Find where the given text appears and provide that cell's center as (x, y) coordinate. 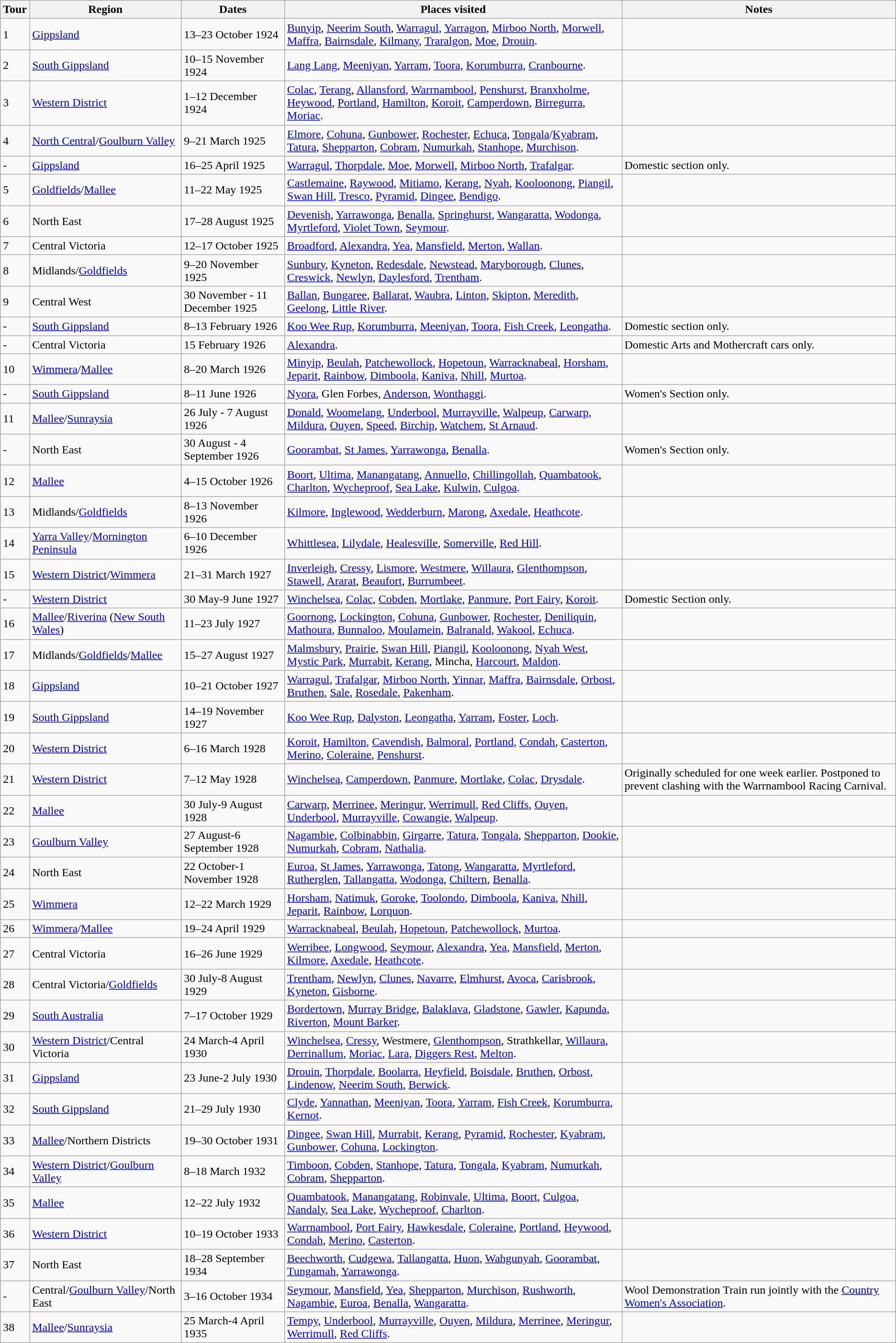
Winchelsea, Colac, Cobden, Mortlake, Panmure, Port Fairy, Koroit. (453, 599)
6–16 March 1928 (233, 748)
Region (105, 10)
Winchelsea, Cressy, Westmere, Glenthompson, Strathkellar, Willaura, Derrinallum, Moriac, Lara, Diggers Rest, Melton. (453, 1047)
Koo Wee Rup, Korumburra, Meeniyan, Toora, Fish Creek, Leongatha. (453, 326)
10 (15, 370)
Western District/Wimmera (105, 575)
Alexandra. (453, 344)
Whittlesea, Lilydale, Healesville, Somerville, Red Hill. (453, 543)
19–30 October 1931 (233, 1140)
Dingee, Swan Hill, Murrabit, Kerang, Pyramid, Rochester, Kyabram, Gunbower, Cohuna, Lockington. (453, 1140)
Wimmera (105, 904)
14 (15, 543)
36 (15, 1233)
27 (15, 954)
Castlemaine, Raywood, Mitiamo, Kerang, Nyah, Kooloonong, Piangil, Swan Hill, Tresco, Pyramid, Dingee, Bendigo. (453, 190)
Devenish, Yarrawonga, Benalla, Springhurst, Wangaratta, Wodonga, Myrtleford, Violet Town, Seymour. (453, 221)
34 (15, 1171)
Malmsbury, Prairie, Swan Hill, Piangil, Kooloonong, Nyah West, Mystic Park, Murrabit, Kerang, Mincha, Harcourt, Maldon. (453, 655)
16 (15, 623)
Timboon, Cobden, Stanhope, Tatura, Tongala, Kyabram, Numurkah, Cobram, Shepparton. (453, 1171)
Sunbury, Kyneton, Redesdale, Newstead, Maryborough, Clunes, Creswick, Newlyn, Daylesford, Trentham. (453, 270)
Warrnambool, Port Fairy, Hawkesdale, Coleraine, Portland, Heywood, Condah, Merino, Casterton. (453, 1233)
8–13 November 1926 (233, 512)
38 (15, 1327)
Koroit, Hamilton, Cavendish, Balmoral, Portland, Condah, Casterton, Merino, Coleraine, Penshurst. (453, 748)
26 (15, 929)
Minyip, Beulah, Patchewollock, Hopetoun, Warracknabeal, Horsham, Jeparit, Rainbow, Dimboola, Kaniva, Nhill, Murtoa. (453, 370)
13 (15, 512)
Euroa, St James, Yarrawonga, Tatong, Wangaratta, Myrtleford, Rutherglen, Tallangatta, Wodonga, Chiltern, Benalla. (453, 873)
21 (15, 779)
7–12 May 1928 (233, 779)
29 (15, 1016)
8–11 June 1926 (233, 394)
Central/Goulburn Valley/North East (105, 1296)
Dates (233, 10)
Horsham, Natimuk, Goroke, Toolondo, Dimboola, Kaniva, Nhill, Jeparit, Rainbow, Lorquon. (453, 904)
11 (15, 418)
Clyde, Yannathan, Meeniyan, Toora, Yarram, Fish Creek, Korumburra, Kernot. (453, 1109)
6 (15, 221)
24 (15, 873)
19 (15, 717)
9–20 November 1925 (233, 270)
South Australia (105, 1016)
Werribee, Longwood, Seymour, Alexandra, Yea, Mansfield, Merton, Kilmore, Axedale, Heathcote. (453, 954)
12–22 March 1929 (233, 904)
Wool Demonstration Train run jointly with the Country Women's Association. (759, 1296)
12–22 July 1932 (233, 1203)
26 July - 7 August 1926 (233, 418)
Colac, Terang, Allansford, Warrnambool, Penshurst, Branxholme, Heywood, Portland, Hamilton, Koroit, Camperdown, Birregurra, Moriac. (453, 103)
8–18 March 1932 (233, 1171)
3–16 October 1934 (233, 1296)
Elmore, Cohuna, Gunbower, Rochester, Echuca, Tongala/Kyabram, Tatura, Shepparton, Cobram, Numurkah, Stanhope, Murchison. (453, 141)
4 (15, 141)
North Central/Goulburn Valley (105, 141)
11–23 July 1927 (233, 623)
Ballan, Bungaree, Ballarat, Waubra, Linton, Skipton, Meredith, Geelong, Little River. (453, 302)
7 (15, 246)
Seymour, Mansfield, Yea, Shepparton, Murchison, Rushworth, Nagambie, Euroa, Benalla, Wangaratta. (453, 1296)
Central Victoria/Goldfields (105, 984)
30 July-9 August 1928 (233, 810)
Western District/Goulburn Valley (105, 1171)
Places visited (453, 10)
3 (15, 103)
22 (15, 810)
Bordertown, Murray Bridge, Balaklava, Gladstone, Gawler, Kapunda, Riverton, Mount Barker. (453, 1016)
23 June-2 July 1930 (233, 1078)
Central West (105, 302)
15 February 1926 (233, 344)
17 (15, 655)
6–10 December 1926 (233, 543)
Warragul, Trafalgar, Mirboo North, Yinnar, Maffra, Bairnsdale, Orbost, Bruthen, Sale, Rosedale, Pakenham. (453, 686)
30 May-9 June 1927 (233, 599)
14–19 November 1927 (233, 717)
Goldfields/Mallee (105, 190)
Goulburn Valley (105, 842)
Trentham, Newlyn, Clunes, Navarre, Elmhurst, Avoca, Carisbrook, Kyneton, Gisborne. (453, 984)
Goornong, Lockington, Cohuna, Gunbower, Rochester, Deniliquin, Mathoura, Bunnaloo, Moulamein, Balranald, Wakool, Echuca. (453, 623)
20 (15, 748)
16–26 June 1929 (233, 954)
21–29 July 1930 (233, 1109)
30 August - 4 September 1926 (233, 450)
Nyora, Glen Forbes, Anderson, Wonthaggi. (453, 394)
17–28 August 1925 (233, 221)
23 (15, 842)
Bunyip, Neerim South, Warragul, Yarragon, Mirboo North, Morwell, Maffra, Bairnsdale, Kilmany, Traralgon, Moe, Drouin. (453, 34)
Tempy, Underbool, Murrayville, Ouyen, Mildura, Merrinee, Meringur, Werrimull, Red Cliffs. (453, 1327)
2 (15, 65)
35 (15, 1203)
33 (15, 1140)
Beechworth, Cudgewa, Tallangatta, Huon, Wahgunyah, Goorambat, Tungamah, Yarrawonga. (453, 1265)
5 (15, 190)
Inverleigh, Cressy, Lismore, Westmere, Willaura, Glenthompson, Stawell, Ararat, Beaufort, Burrumbeet. (453, 575)
Notes (759, 10)
Boort, Ultima, Manangatang, Annuello, Chillingollah, Quambatook, Charlton, Wycheproof, Sea Lake, Kulwin, Culgoa. (453, 481)
Western District/Central Victoria (105, 1047)
25 (15, 904)
18 (15, 686)
12–17 October 1925 (233, 246)
25 March-4 April 1935 (233, 1327)
10–19 October 1933 (233, 1233)
12 (15, 481)
16–25 April 1925 (233, 165)
37 (15, 1265)
30 July-8 August 1929 (233, 984)
8–20 March 1926 (233, 370)
21–31 March 1927 (233, 575)
Tour (15, 10)
1–12 December 1924 (233, 103)
30 November - 11 December 1925 (233, 302)
Carwarp, Merrinee, Meringur, Werrimull, Red Cliffs, Ouyen, Underbool, Murrayville, Cowangie, Walpeup. (453, 810)
15–27 August 1927 (233, 655)
Quambatook, Manangatang, Robinvale, Ultima, Boort, Culgoa, Nandaly, Sea Lake, Wycheproof, Charlton. (453, 1203)
19–24 April 1929 (233, 929)
4–15 October 1926 (233, 481)
Mallee/Northern Districts (105, 1140)
Goorambat, St James, Yarrawonga, Benalla. (453, 450)
15 (15, 575)
Mallee/Riverina (New South Wales) (105, 623)
10–15 November 1924 (233, 65)
1 (15, 34)
Domestic Section only. (759, 599)
Koo Wee Rup, Dalyston, Leongatha, Yarram, Foster, Loch. (453, 717)
18–28 September 1934 (233, 1265)
Drouin, Thorpdale, Boolarra, Heyfield, Boisdale, Bruthen, Orbost, Lindenow, Neerim South, Berwick. (453, 1078)
Warracknabeal, Beulah, Hopetoun, Patchewollock, Murtoa. (453, 929)
32 (15, 1109)
Broadford, Alexandra, Yea, Mansfield, Merton, Wallan. (453, 246)
Originally scheduled for one week earlier. Postponed to prevent clashing with the Warrnambool Racing Carnival. (759, 779)
10–21 October 1927 (233, 686)
Domestic Arts and Mothercraft cars only. (759, 344)
Nagambie, Colbinabbin, Girgarre, Tatura, Tongala, Shepparton, Dookie, Numurkah, Cobram, Nathalia. (453, 842)
Warragul, Thorpdale, Moe, Morwell, Mirboo North, Trafalgar. (453, 165)
30 (15, 1047)
8 (15, 270)
7–17 October 1929 (233, 1016)
Yarra Valley/Mornington Peninsula (105, 543)
Midlands/Goldfields/Mallee (105, 655)
9 (15, 302)
22 October-1 November 1928 (233, 873)
Winchelsea, Camperdown, Panmure, Mortlake, Colac, Drysdale. (453, 779)
13–23 October 1924 (233, 34)
27 August-6 September 1928 (233, 842)
Kilmore, Inglewood, Wedderburn, Marong, Axedale, Heathcote. (453, 512)
Lang Lang, Meeniyan, Yarram, Toora, Korumburra, Cranbourne. (453, 65)
31 (15, 1078)
8–13 February 1926 (233, 326)
9–21 March 1925 (233, 141)
Donald, Woomelang, Underbool, Murrayville, Walpeup, Carwarp, Mildura, Ouyen, Speed, Birchip, Watchem, St Arnaud. (453, 418)
11–22 May 1925 (233, 190)
24 March-4 April 1930 (233, 1047)
28 (15, 984)
